Return the (X, Y) coordinate for the center point of the cell that contains the specified text.  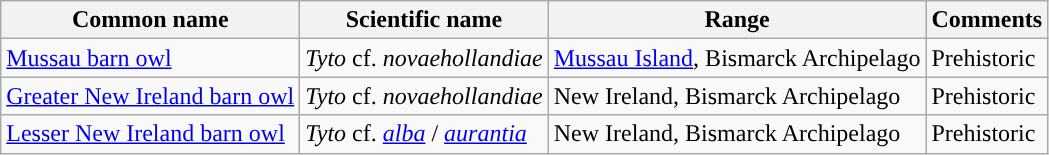
Common name (150, 20)
Range (737, 20)
Greater New Ireland barn owl (150, 96)
Comments (987, 20)
Scientific name (424, 20)
Lesser New Ireland barn owl (150, 134)
Mussau barn owl (150, 58)
Tyto cf. alba / aurantia (424, 134)
Mussau Island, Bismarck Archipelago (737, 58)
